Search for the cell housing the specified text and yield its [X, Y] center coordinate. 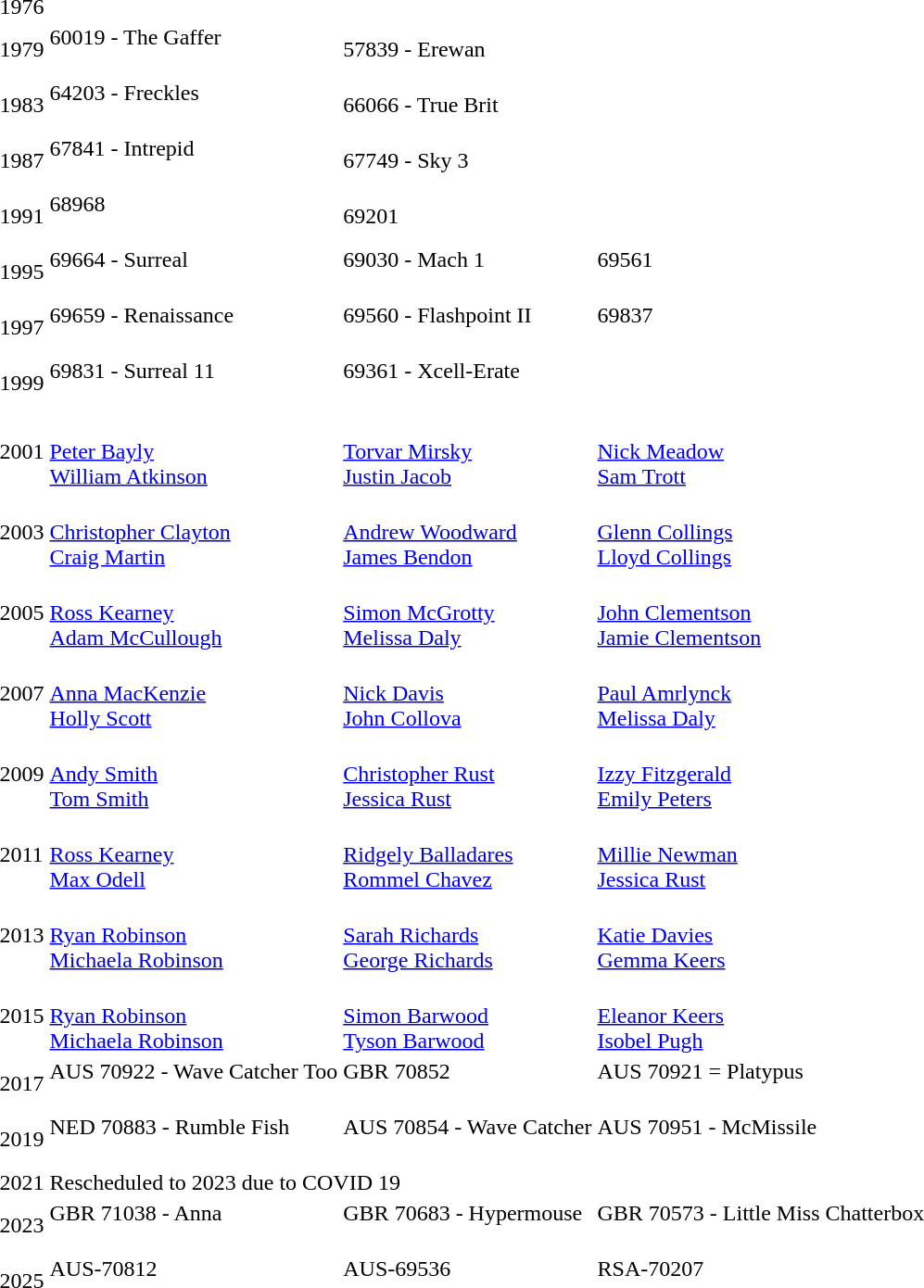
Sarah RichardsGeorge Richards [467, 935]
Andrew WoodwardJames Bendon [467, 532]
Peter BaylyWilliam Atkinson [194, 451]
Nick DavisJohn Collova [467, 693]
64203 - Freckles [194, 106]
Christopher RustJessica Rust [467, 774]
69659 - Renaissance [194, 328]
Ross KearneyMax Odell [194, 854]
68968 [194, 217]
69560 - Flashpoint II [467, 328]
Simon McGrottyMelissa Daly [467, 612]
Simon BarwoodTyson Barwood [467, 1016]
67841 - Intrepid [194, 161]
Christopher ClaytonCraig Martin [194, 532]
Anna MacKenzieHolly Scott [194, 693]
Torvar MirskyJustin Jacob [467, 451]
Ross KearneyAdam McCullough [194, 612]
67749 - Sky 3 [467, 161]
AUS 70854 - Wave Catcher [467, 1140]
69664 - Surreal [194, 272]
Andy SmithTom Smith [194, 774]
GBR 70852 [467, 1084]
66066 - True Brit [467, 106]
69201 [467, 217]
GBR 71038 - Anna [194, 1225]
69831 - Surreal 11 [194, 384]
69361 - Xcell-Erate [467, 384]
57839 - Erewan [467, 50]
60019 - The Gaffer [194, 50]
Ridgely BalladaresRommel Chavez [467, 854]
NED 70883 - Rumble Fish [194, 1140]
GBR 70683 - Hypermouse [467, 1225]
69030 - Mach 1 [467, 272]
AUS 70922 - Wave Catcher Too [194, 1084]
